Output the (X, Y) coordinate of the center of the cell containing the given text.  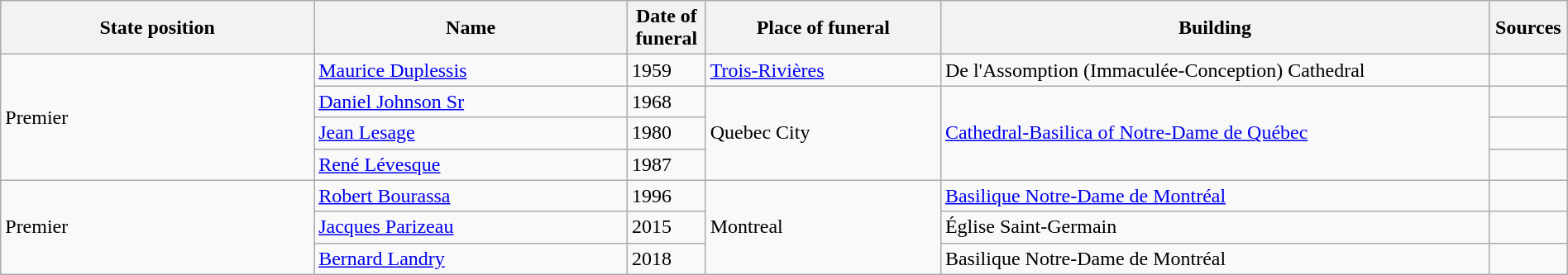
Jean Lesage (471, 133)
2015 (667, 227)
Daniel Johnson Sr (471, 102)
Sources (1528, 28)
Cathedral-Basilica of Notre-Dame de Québec (1214, 133)
René Lévesque (471, 164)
Date of funeral (667, 28)
Building (1214, 28)
De l'Assomption (Immaculée-Conception) Cathedral (1214, 70)
1968 (667, 102)
1987 (667, 164)
Trois-Rivières (823, 70)
1959 (667, 70)
2018 (667, 258)
1980 (667, 133)
State position (157, 28)
Jacques Parizeau (471, 227)
Maurice Duplessis (471, 70)
Robert Bourassa (471, 196)
1996 (667, 196)
Montreal (823, 227)
Quebec City (823, 133)
Bernard Landry (471, 258)
Name (471, 28)
Place of funeral (823, 28)
Église Saint-Germain (1214, 227)
